Locate the cell with the specified text and output its [X, Y] center coordinate. 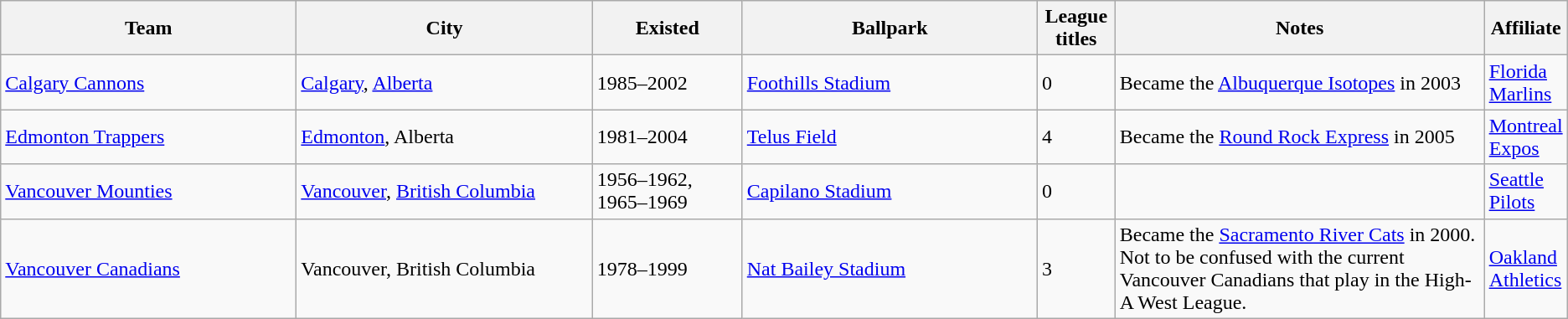
Edmonton, Alberta [444, 137]
Became the Round Rock Express in 2005 [1300, 137]
Edmonton Trappers [149, 137]
Vancouver Canadians [149, 268]
Nat Bailey Stadium [890, 268]
Capilano Stadium [890, 191]
1956–1962, 1965–1969 [667, 191]
Calgary Cannons [149, 82]
Foothills Stadium [890, 82]
Telus Field [890, 137]
Florida Marlins [1526, 82]
Montreal Expos [1526, 137]
City [444, 28]
Notes [1300, 28]
Vancouver Mounties [149, 191]
1978–1999 [667, 268]
Became the Sacramento River Cats in 2000. Not to be confused with the current Vancouver Canadians that play in the High-A West League. [1300, 268]
Existed [667, 28]
Team [149, 28]
Affiliate [1526, 28]
1985–2002 [667, 82]
Oakland Athletics [1526, 268]
4 [1075, 137]
3 [1075, 268]
1981–2004 [667, 137]
Became the Albuquerque Isotopes in 2003 [1300, 82]
Seattle Pilots [1526, 191]
Ballpark [890, 28]
League titles [1075, 28]
Calgary, Alberta [444, 82]
